Locate the cell with the specified text and output its [x, y] center coordinate. 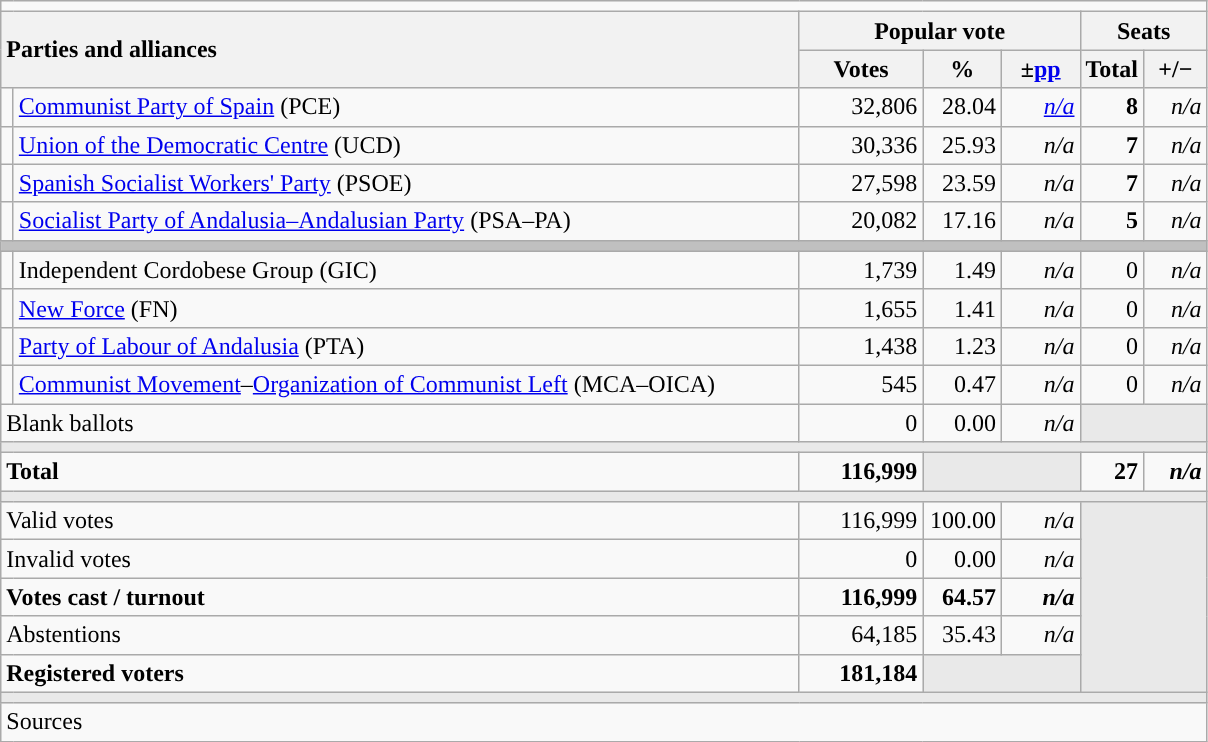
Seats [1144, 31]
1,438 [861, 346]
1.49 [962, 270]
Valid votes [400, 521]
Independent Cordobese Group (GIC) [406, 270]
27 [1112, 472]
Invalid votes [400, 559]
+/− [1176, 69]
28.04 [962, 107]
Communist Party of Spain (PCE) [406, 107]
64.57 [962, 597]
1.41 [962, 308]
32,806 [861, 107]
1.23 [962, 346]
Sources [604, 722]
Registered voters [400, 673]
Party of Labour of Andalusia (PTA) [406, 346]
23.59 [962, 183]
Votes [861, 69]
±pp [1040, 69]
Communist Movement–Organization of Communist Left (MCA–OICA) [406, 384]
Spanish Socialist Workers' Party (PSOE) [406, 183]
100.00 [962, 521]
25.93 [962, 145]
545 [861, 384]
Blank ballots [400, 423]
30,336 [861, 145]
Votes cast / turnout [400, 597]
Parties and alliances [400, 50]
64,185 [861, 635]
1,655 [861, 308]
0.47 [962, 384]
181,184 [861, 673]
5 [1112, 221]
Socialist Party of Andalusia–Andalusian Party (PSA–PA) [406, 221]
New Force (FN) [406, 308]
Popular vote [940, 31]
27,598 [861, 183]
35.43 [962, 635]
Union of the Democratic Centre (UCD) [406, 145]
20,082 [861, 221]
% [962, 69]
17.16 [962, 221]
8 [1112, 107]
1,739 [861, 270]
Abstentions [400, 635]
